Extract the (X, Y) coordinate from the center of the cell holding the provided text.  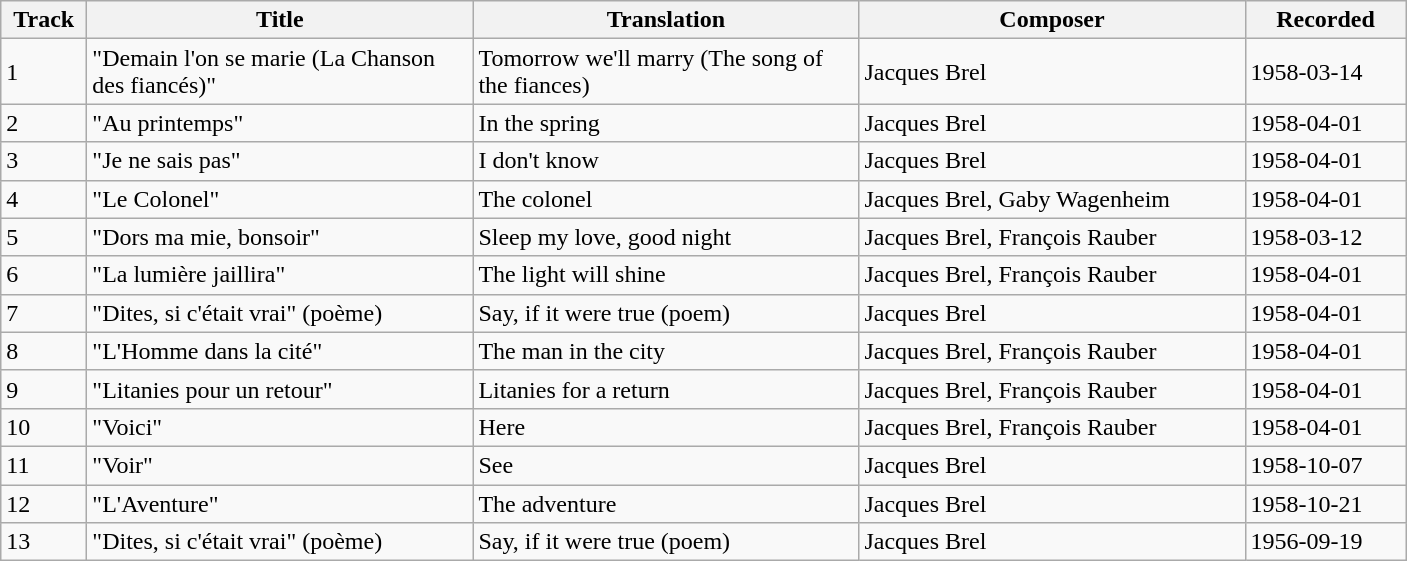
Recorded (1326, 20)
I don't know (666, 161)
Translation (666, 20)
"L'Aventure" (280, 503)
4 (44, 199)
"Litanies pour un retour" (280, 389)
"Demain l'on se marie (La Chanson des fiancés)" (280, 72)
"Au printemps" (280, 123)
Litanies for a return (666, 389)
Composer (1052, 20)
1 (44, 72)
"Dors ma mie, bonsoir" (280, 237)
The light will shine (666, 275)
11 (44, 465)
1956-09-19 (1326, 542)
12 (44, 503)
"L'Homme dans la cité" (280, 351)
Jacques Brel, Gaby Wagenheim (1052, 199)
"Voici" (280, 427)
1958-10-21 (1326, 503)
The adventure (666, 503)
1958-03-14 (1326, 72)
9 (44, 389)
6 (44, 275)
"Voir" (280, 465)
10 (44, 427)
1958-03-12 (1326, 237)
"Le Colonel" (280, 199)
See (666, 465)
8 (44, 351)
Title (280, 20)
3 (44, 161)
Sleep my love, good night (666, 237)
Tomorrow we'll marry (The song of the fiances) (666, 72)
5 (44, 237)
Track (44, 20)
The man in the city (666, 351)
"La lumière jaillira" (280, 275)
"Je ne sais pas" (280, 161)
The colonel (666, 199)
1958-10-07 (1326, 465)
2 (44, 123)
Here (666, 427)
In the spring (666, 123)
7 (44, 313)
13 (44, 542)
